Extract the [x, y] coordinate from the center of the cell holding the provided text.  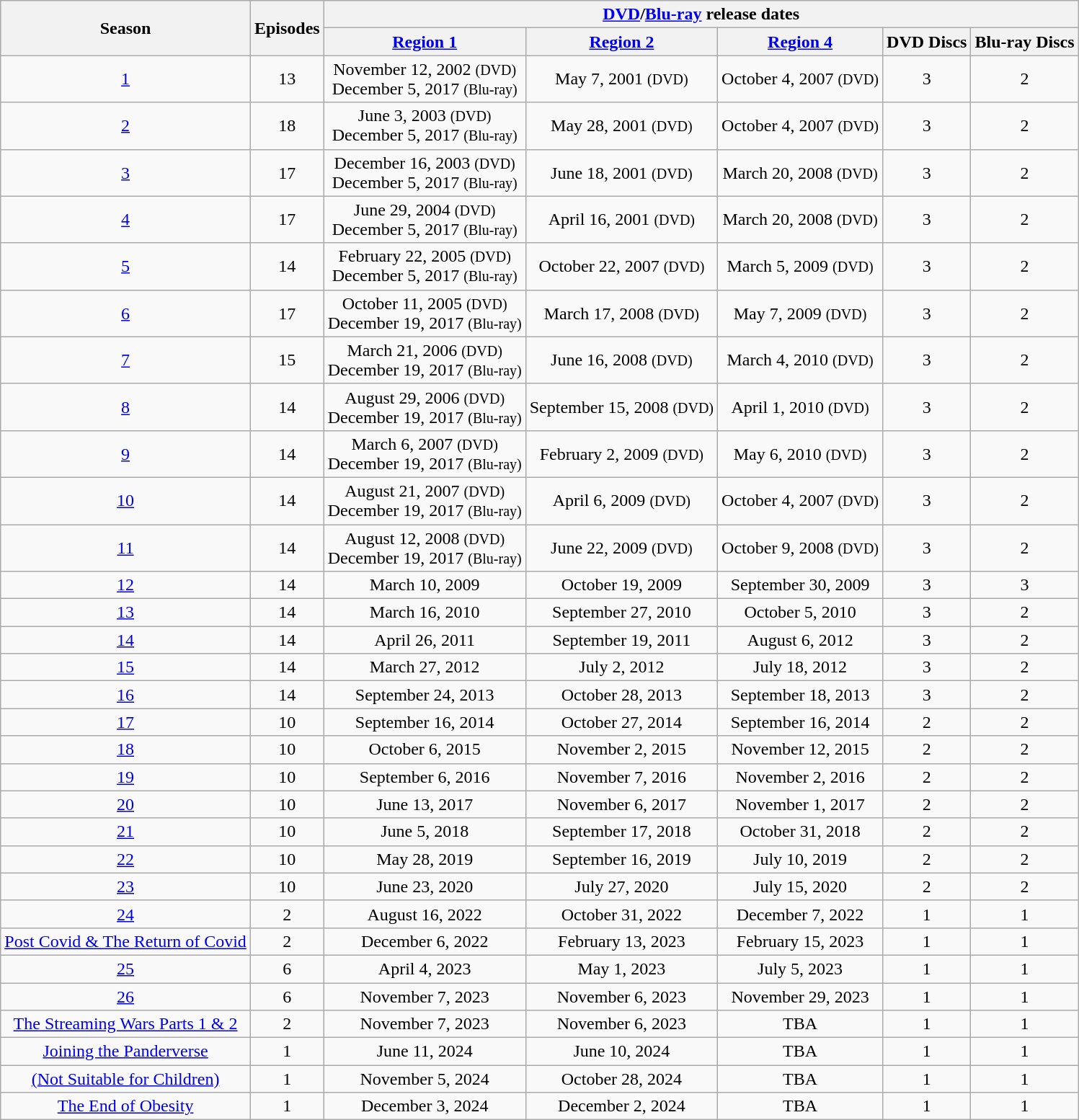
19 [125, 777]
March 10, 2009 [425, 585]
April 1, 2010 (DVD) [800, 406]
June 13, 2017 [425, 804]
June 16, 2008 (DVD) [621, 360]
June 11, 2024 [425, 1052]
April 16, 2001 (DVD) [621, 219]
Joining the Panderverse [125, 1052]
9 [125, 454]
September 15, 2008 (DVD) [621, 406]
December 6, 2022 [425, 941]
7 [125, 360]
July 10, 2019 [800, 859]
(Not Suitable for Children) [125, 1079]
April 4, 2023 [425, 969]
20 [125, 804]
June 10, 2024 [621, 1052]
21 [125, 832]
16 [125, 695]
December 16, 2003 (DVD)December 5, 2017 (Blu-ray) [425, 173]
August 21, 2007 (DVD)December 19, 2017 (Blu-ray) [425, 500]
August 16, 2022 [425, 914]
May 6, 2010 (DVD) [800, 454]
October 22, 2007 (DVD) [621, 267]
February 2, 2009 (DVD) [621, 454]
March 21, 2006 (DVD)December 19, 2017 (Blu-ray) [425, 360]
March 5, 2009 (DVD) [800, 267]
8 [125, 406]
December 7, 2022 [800, 914]
November 7, 2016 [621, 777]
May 28, 2019 [425, 859]
March 6, 2007 (DVD)December 19, 2017 (Blu-ray) [425, 454]
July 2, 2012 [621, 667]
October 28, 2013 [621, 695]
November 2, 2016 [800, 777]
May 7, 2009 (DVD) [800, 313]
November 6, 2017 [621, 804]
Episodes [287, 28]
26 [125, 997]
October 31, 2022 [621, 914]
October 6, 2015 [425, 750]
April 6, 2009 (DVD) [621, 500]
October 19, 2009 [621, 585]
June 22, 2009 (DVD) [621, 548]
24 [125, 914]
November 5, 2024 [425, 1079]
June 3, 2003 (DVD)December 5, 2017 (Blu-ray) [425, 125]
September 30, 2009 [800, 585]
22 [125, 859]
Region 1 [425, 42]
June 23, 2020 [425, 886]
July 15, 2020 [800, 886]
December 3, 2024 [425, 1106]
October 31, 2018 [800, 832]
September 19, 2011 [621, 640]
The Streaming Wars Parts 1 & 2 [125, 1024]
November 2, 2015 [621, 750]
November 29, 2023 [800, 997]
July 27, 2020 [621, 886]
DVD Discs [927, 42]
March 16, 2010 [425, 613]
February 13, 2023 [621, 941]
September 18, 2013 [800, 695]
March 4, 2010 (DVD) [800, 360]
October 9, 2008 (DVD) [800, 548]
October 5, 2010 [800, 613]
November 1, 2017 [800, 804]
23 [125, 886]
September 17, 2018 [621, 832]
September 6, 2016 [425, 777]
May 7, 2001 (DVD) [621, 79]
June 5, 2018 [425, 832]
August 12, 2008 (DVD)December 19, 2017 (Blu-ray) [425, 548]
25 [125, 969]
Post Covid & The Return of Covid [125, 941]
August 29, 2006 (DVD)December 19, 2017 (Blu-ray) [425, 406]
May 28, 2001 (DVD) [621, 125]
October 28, 2024 [621, 1079]
November 12, 2015 [800, 750]
5 [125, 267]
July 5, 2023 [800, 969]
September 27, 2010 [621, 613]
June 29, 2004 (DVD)December 5, 2017 (Blu-ray) [425, 219]
March 27, 2012 [425, 667]
Region 2 [621, 42]
May 1, 2023 [621, 969]
Region 4 [800, 42]
February 15, 2023 [800, 941]
12 [125, 585]
April 26, 2011 [425, 640]
October 27, 2014 [621, 722]
11 [125, 548]
Blu-ray Discs [1025, 42]
The End of Obesity [125, 1106]
March 17, 2008 (DVD) [621, 313]
July 18, 2012 [800, 667]
September 24, 2013 [425, 695]
November 12, 2002 (DVD)December 5, 2017 (Blu-ray) [425, 79]
February 22, 2005 (DVD)December 5, 2017 (Blu-ray) [425, 267]
August 6, 2012 [800, 640]
December 2, 2024 [621, 1106]
Season [125, 28]
DVD/Blu-ray release dates [701, 14]
June 18, 2001 (DVD) [621, 173]
4 [125, 219]
September 16, 2019 [621, 859]
October 11, 2005 (DVD)December 19, 2017 (Blu-ray) [425, 313]
